Output the [X, Y] coordinate of the center of the cell containing the given text.  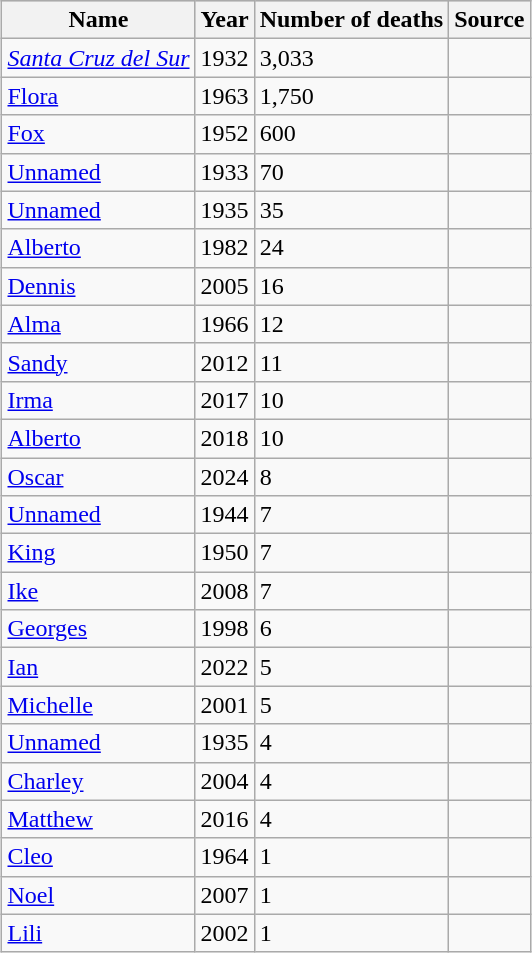
Name [98, 20]
8 [352, 477]
24 [352, 248]
Dennis [98, 286]
Source [490, 20]
Cleo [98, 857]
Noel [98, 895]
70 [352, 172]
2007 [224, 895]
Sandy [98, 362]
Santa Cruz del Sur [98, 58]
1944 [224, 515]
2012 [224, 362]
600 [352, 134]
2024 [224, 477]
2017 [224, 400]
Ike [98, 591]
1952 [224, 134]
1963 [224, 96]
11 [352, 362]
16 [352, 286]
1964 [224, 857]
Oscar [98, 477]
1982 [224, 248]
6 [352, 629]
1933 [224, 172]
1966 [224, 324]
2022 [224, 667]
Lili [98, 933]
35 [352, 210]
2016 [224, 819]
Georges [98, 629]
2004 [224, 781]
King [98, 553]
Alma [98, 324]
Michelle [98, 705]
12 [352, 324]
2002 [224, 933]
2005 [224, 286]
1998 [224, 629]
Year [224, 20]
3,033 [352, 58]
Irma [98, 400]
Number of deaths [352, 20]
2001 [224, 705]
1932 [224, 58]
1950 [224, 553]
Fox [98, 134]
Flora [98, 96]
1,750 [352, 96]
2008 [224, 591]
Charley [98, 781]
Matthew [98, 819]
Ian [98, 667]
2018 [224, 438]
